Capture the cell that displays the provided text and extract its [x, y] central coordinate. 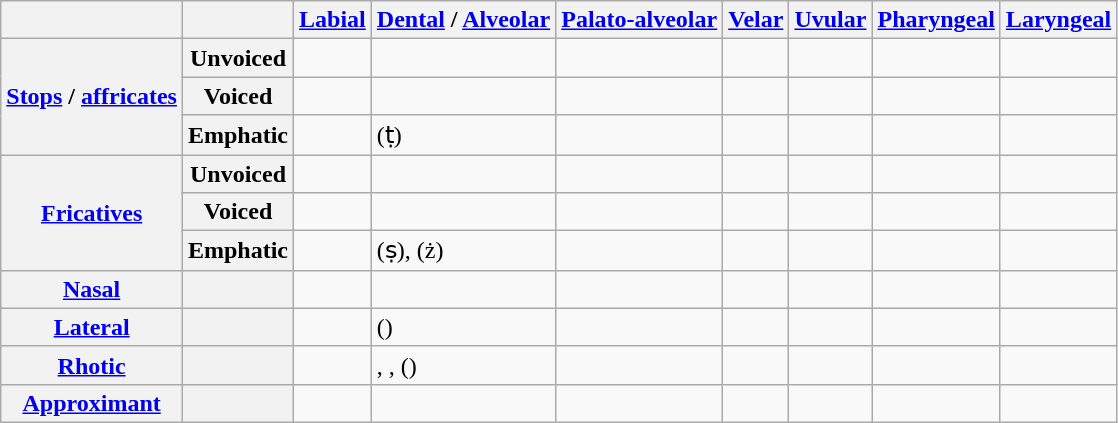
(ṭ) [463, 135]
Labial [333, 20]
Approximant [92, 403]
Uvular [830, 20]
Velar [756, 20]
Nasal [92, 289]
Lateral [92, 327]
Laryngeal [1058, 20]
Palato-alveolar [640, 20]
(ṣ), (ż) [463, 251]
Fricatives [92, 212]
Stops / affricates [92, 97]
Dental / Alveolar [463, 20]
Rhotic [92, 365]
, , () [463, 365]
Pharyngeal [936, 20]
() [463, 327]
